For the text-containing cell, return its midpoint in (x, y) coordinate format. 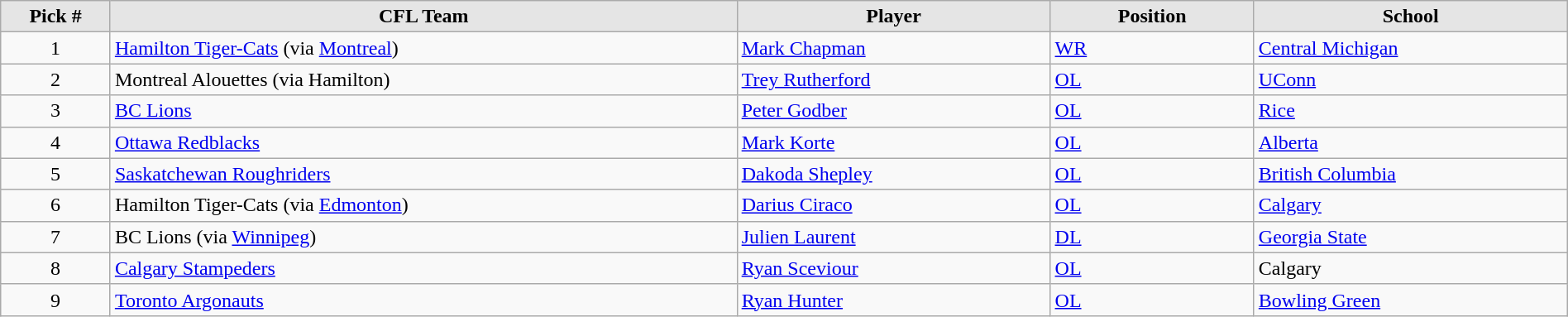
Hamilton Tiger-Cats (via Montreal) (423, 48)
Saskatchewan Roughriders (423, 174)
Hamilton Tiger-Cats (via Edmonton) (423, 205)
Bowling Green (1411, 300)
Trey Rutherford (893, 79)
Ryan Hunter (893, 300)
5 (56, 174)
Georgia State (1411, 237)
BC Lions (423, 111)
DL (1152, 237)
Mark Korte (893, 142)
Calgary Stampeders (423, 268)
Ryan Sceviour (893, 268)
Pick # (56, 17)
British Columbia (1411, 174)
Dakoda Shepley (893, 174)
Toronto Argonauts (423, 300)
7 (56, 237)
Alberta (1411, 142)
Mark Chapman (893, 48)
Darius Ciraco (893, 205)
WR (1152, 48)
Julien Laurent (893, 237)
Montreal Alouettes (via Hamilton) (423, 79)
Peter Godber (893, 111)
Central Michigan (1411, 48)
9 (56, 300)
Ottawa Redblacks (423, 142)
6 (56, 205)
School (1411, 17)
Position (1152, 17)
UConn (1411, 79)
Rice (1411, 111)
4 (56, 142)
BC Lions (via Winnipeg) (423, 237)
2 (56, 79)
Player (893, 17)
3 (56, 111)
8 (56, 268)
CFL Team (423, 17)
1 (56, 48)
